Output the (X, Y) coordinate of the center of the cell containing the given text.  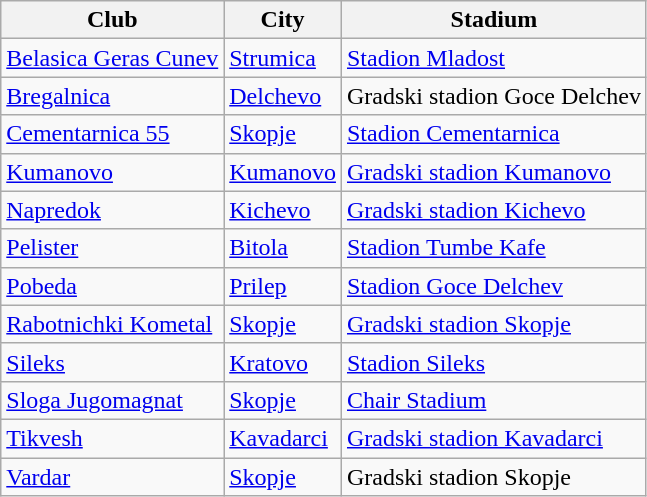
City (283, 20)
Gradski stadion Kumanovo (494, 172)
Kratovo (283, 362)
Stadium (494, 20)
Prilep (283, 286)
Sileks (112, 362)
Cementarnica 55 (112, 134)
Stadion Mladost (494, 58)
Delchevo (283, 96)
Tikvesh (112, 438)
Pelister (112, 248)
Pobeda (112, 286)
Stadion Goce Delchev (494, 286)
Bregalnica (112, 96)
Belasica Geras Cunev (112, 58)
Bitola (283, 248)
Napredok (112, 210)
Club (112, 20)
Strumica (283, 58)
Sloga Jugomagnat (112, 400)
Vardar (112, 477)
Stadion Cementarnica (494, 134)
Gradski stadion Goce Delchev (494, 96)
Kichevo (283, 210)
Chair Stadium (494, 400)
Kavadarci (283, 438)
Stadion Sileks (494, 362)
Gradski stadion Kavadarci (494, 438)
Stadion Tumbe Kafe (494, 248)
Gradski stadion Kichevo (494, 210)
Rabotnichki Kometal (112, 324)
